Provide the [X, Y] coordinate of the cell's center where the given text is located.  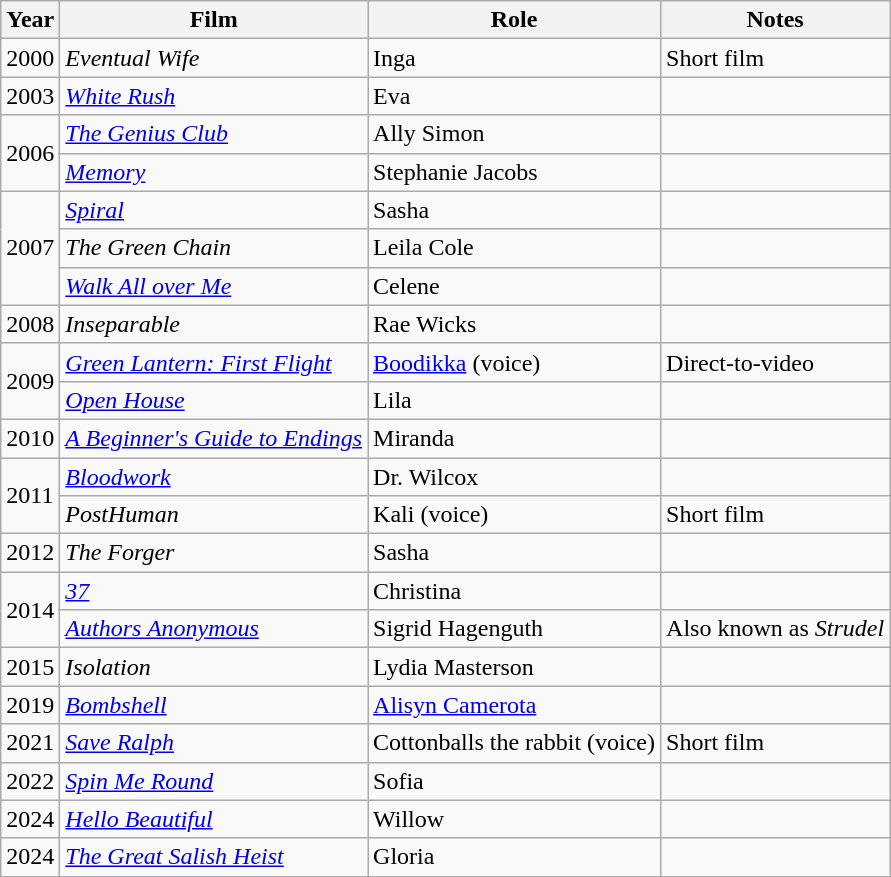
Eva [514, 96]
Spiral [214, 210]
2011 [30, 496]
Dr. Wilcox [514, 477]
Year [30, 20]
Spin Me Round [214, 781]
Inga [514, 58]
Lila [514, 400]
Stephanie Jacobs [514, 172]
The Genius Club [214, 134]
PostHuman [214, 515]
The Great Salish Heist [214, 857]
Miranda [514, 438]
Memory [214, 172]
Role [514, 20]
2010 [30, 438]
Gloria [514, 857]
Direct-to-video [776, 362]
2014 [30, 610]
Cottonballs the rabbit (voice) [514, 743]
2021 [30, 743]
Ally Simon [514, 134]
2019 [30, 705]
2008 [30, 324]
Sofia [514, 781]
Green Lantern: First Flight [214, 362]
Eventual Wife [214, 58]
Notes [776, 20]
Hello Beautiful [214, 819]
Alisyn Camerota [514, 705]
Bloodwork [214, 477]
Save Ralph [214, 743]
2007 [30, 248]
The Forger [214, 553]
Sigrid Hagenguth [514, 629]
Inseparable [214, 324]
2003 [30, 96]
2012 [30, 553]
2022 [30, 781]
A Beginner's Guide to Endings [214, 438]
Bombshell [214, 705]
Also known as Strudel [776, 629]
Boodikka (voice) [514, 362]
2000 [30, 58]
Celene [514, 286]
2009 [30, 381]
Willow [514, 819]
Lydia Masterson [514, 667]
Walk All over Me [214, 286]
2006 [30, 153]
Authors Anonymous [214, 629]
2015 [30, 667]
Rae Wicks [514, 324]
Isolation [214, 667]
Film [214, 20]
Leila Cole [514, 248]
Kali (voice) [514, 515]
Christina [514, 591]
Open House [214, 400]
37 [214, 591]
The Green Chain [214, 248]
White Rush [214, 96]
